Return (x, y) of the center of cell containing provided text 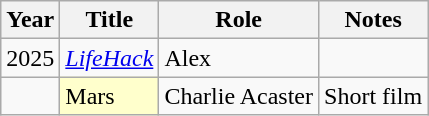
Mars (110, 96)
Alex (239, 58)
Title (110, 20)
Year (30, 20)
Role (239, 20)
Charlie Acaster (239, 96)
LifeHack (110, 58)
Short film (374, 96)
Notes (374, 20)
2025 (30, 58)
